From the cell containing the given text, extract its center point as (X, Y) coordinate. 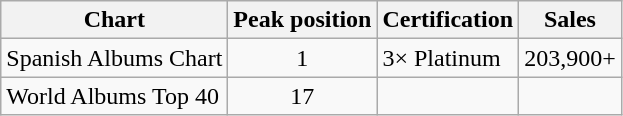
World Albums Top 40 (114, 96)
203,900+ (570, 58)
Sales (570, 20)
17 (302, 96)
1 (302, 58)
3× Platinum (448, 58)
Chart (114, 20)
Spanish Albums Chart (114, 58)
Certification (448, 20)
Peak position (302, 20)
